Pinpoint the cell where the given text exists, returning its [x, y] midpoint coordinate. 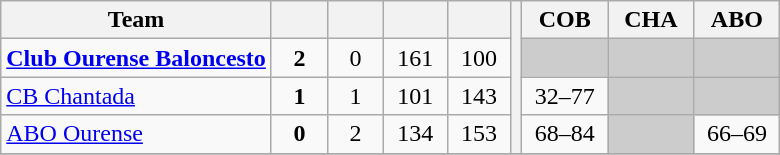
32–77 [565, 96]
ABO Ourense [136, 134]
Club Ourense Baloncesto [136, 58]
CB Chantada [136, 96]
66–69 [737, 134]
134 [416, 134]
68–84 [565, 134]
COB [565, 20]
ABO [737, 20]
161 [416, 58]
101 [416, 96]
CHA [651, 20]
Team [136, 20]
100 [479, 58]
143 [479, 96]
153 [479, 134]
